Search for the cell housing the specified text and yield its [x, y] center coordinate. 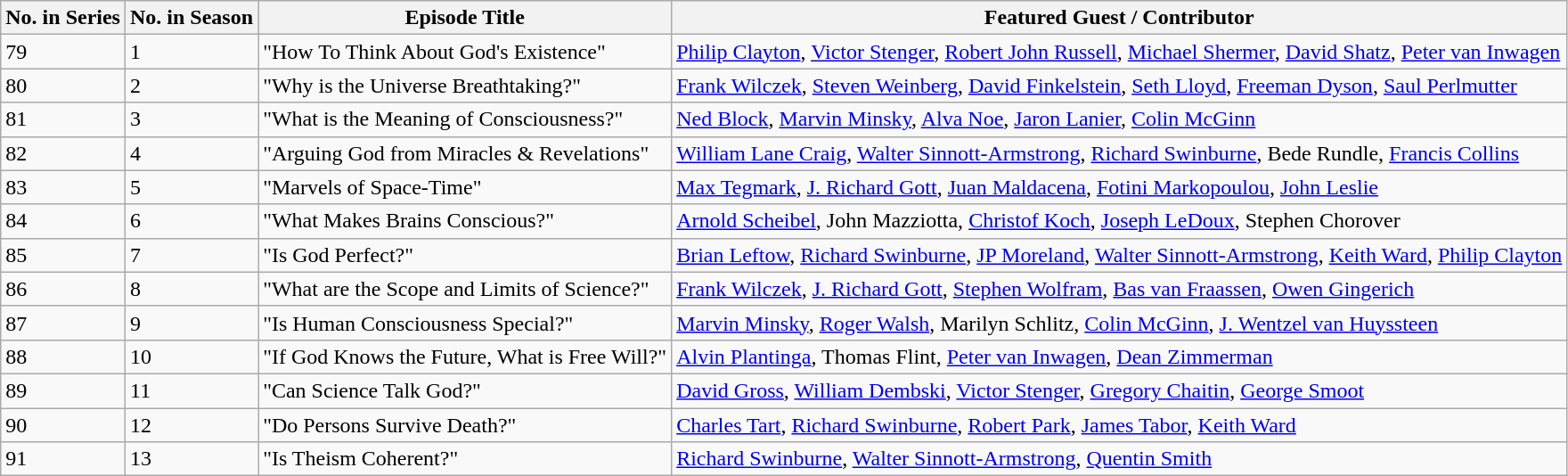
Richard Swinburne, Walter Sinnott-Armstrong, Quentin Smith [1119, 459]
"If God Knows the Future, What is Free Will?" [465, 357]
"Can Science Talk God?" [465, 390]
80 [63, 86]
"What are the Scope and Limits of Science?" [465, 289]
"Is Theism Coherent?" [465, 459]
Philip Clayton, Victor Stenger, Robert John Russell, Michael Shermer, David Shatz, Peter van Inwagen [1119, 52]
No. in Season [191, 18]
10 [191, 357]
Ned Block, Marvin Minsky, Alva Noe, Jaron Lanier, Colin McGinn [1119, 119]
"What is the Meaning of Consciousness?" [465, 119]
1 [191, 52]
"Marvels of Space-Time" [465, 187]
79 [63, 52]
William Lane Craig, Walter Sinnott-Armstrong, Richard Swinburne, Bede Rundle, Francis Collins [1119, 153]
Brian Leftow, Richard Swinburne, JP Moreland, Walter Sinnott-Armstrong, Keith Ward, Philip Clayton [1119, 255]
7 [191, 255]
86 [63, 289]
Arnold Scheibel, John Mazziotta, Christof Koch, Joseph LeDoux, Stephen Chorover [1119, 221]
Alvin Plantinga, Thomas Flint, Peter van Inwagen, Dean Zimmerman [1119, 357]
Frank Wilczek, Steven Weinberg, David Finkelstein, Seth Lloyd, Freeman Dyson, Saul Perlmutter [1119, 86]
89 [63, 390]
"How To Think About God's Existence" [465, 52]
Frank Wilczek, J. Richard Gott, Stephen Wolfram, Bas van Fraassen, Owen Gingerich [1119, 289]
David Gross, William Dembski, Victor Stenger, Gregory Chaitin, George Smoot [1119, 390]
Max Tegmark, J. Richard Gott, Juan Maldacena, Fotini Markopoulou, John Leslie [1119, 187]
82 [63, 153]
8 [191, 289]
Marvin Minsky, Roger Walsh, Marilyn Schlitz, Colin McGinn, J. Wentzel van Huyssteen [1119, 323]
11 [191, 390]
Featured Guest / Contributor [1119, 18]
"Arguing God from Miracles & Revelations" [465, 153]
4 [191, 153]
90 [63, 425]
"Is Human Consciousness Special?" [465, 323]
Charles Tart, Richard Swinburne, Robert Park, James Tabor, Keith Ward [1119, 425]
"Do Persons Survive Death?" [465, 425]
12 [191, 425]
87 [63, 323]
91 [63, 459]
6 [191, 221]
2 [191, 86]
81 [63, 119]
85 [63, 255]
83 [63, 187]
9 [191, 323]
88 [63, 357]
3 [191, 119]
"What Makes Brains Conscious?" [465, 221]
"Why is the Universe Breathtaking?" [465, 86]
Episode Title [465, 18]
84 [63, 221]
"Is God Perfect?" [465, 255]
No. in Series [63, 18]
13 [191, 459]
5 [191, 187]
